Locate the cell with the specified text and output its [X, Y] center coordinate. 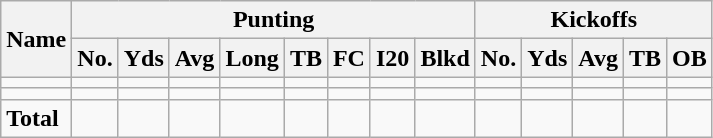
OB [690, 58]
I20 [392, 58]
Long [252, 58]
Blkd [445, 58]
Kickoffs [594, 20]
Punting [274, 20]
Total [36, 118]
Name [36, 39]
FC [348, 58]
